Provide the [x, y] coordinate of the cell's center where the given text is located.  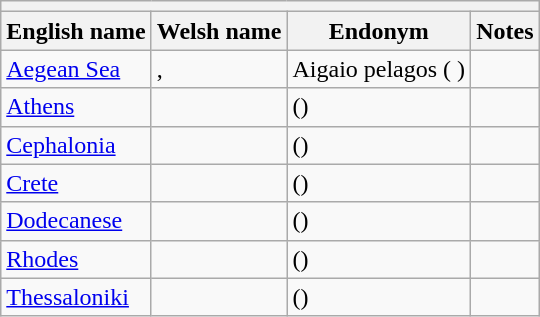
Cephalonia [76, 145]
Rhodes [76, 259]
Notes [505, 31]
Thessaloniki [76, 297]
Dodecanese [76, 221]
Aigaio pelagos ( ) [379, 69]
Crete [76, 183]
Athens [76, 107]
Endonym [379, 31]
Welsh name [219, 31]
English name [76, 31]
Aegean Sea [76, 69]
, [219, 69]
